Locate the cell with the specified text and output its (x, y) center coordinate. 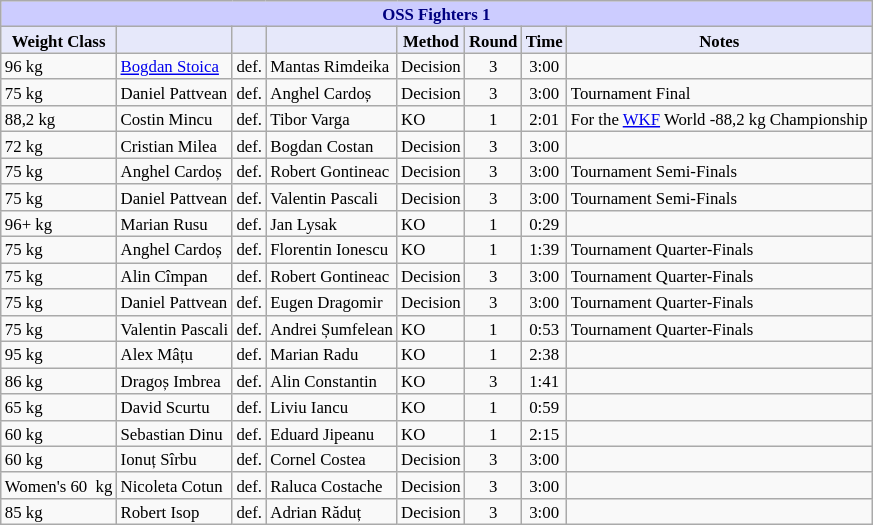
Robert Isop (174, 512)
1:41 (544, 381)
Method (431, 40)
Dragoș Imbrea (174, 381)
Alin Constantin (332, 381)
Ionuț Sîrbu (174, 459)
Cristian Milea (174, 145)
For the WKF World -88,2 kg Championship (720, 119)
Alin Cîmpan (174, 276)
Bogdan Stoica (174, 66)
David Scurtu (174, 407)
86 kg (59, 381)
96 kg (59, 66)
Raluca Costache (332, 486)
OSS Fighters 1 (436, 14)
Florentin Ionescu (332, 250)
0:29 (544, 224)
Marian Radu (332, 355)
Bogdan Costan (332, 145)
0:53 (544, 328)
Tibor Varga (332, 119)
Jan Lysak (332, 224)
65 kg (59, 407)
Eugen Dragomir (332, 302)
Mantas Rimdeika (332, 66)
0:59 (544, 407)
Liviu Iancu (332, 407)
2:01 (544, 119)
Sebastian Dinu (174, 433)
2:15 (544, 433)
Notes (720, 40)
95 kg (59, 355)
1:39 (544, 250)
Adrian Răduț (332, 512)
Eduard Jipeanu (332, 433)
Cornel Costea (332, 459)
Andrei Șumfelean (332, 328)
88,2 kg (59, 119)
Tournament Final (720, 93)
Costin Mincu (174, 119)
85 kg (59, 512)
Round (494, 40)
96+ kg (59, 224)
Marian Rusu (174, 224)
Weight Class (59, 40)
2:38 (544, 355)
Time (544, 40)
72 kg (59, 145)
Women's 60 kg (59, 486)
Nicoleta Cotun (174, 486)
Alex Mâțu (174, 355)
